Detect which cell encompasses the target text, then output its [X, Y] center coordinate. 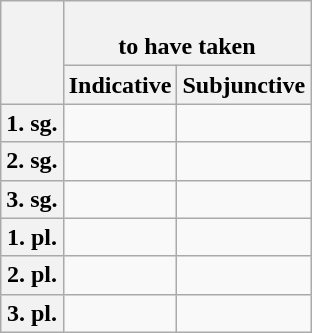
Indicative [120, 85]
2. pl. [32, 275]
Subjunctive [244, 85]
to have taken [187, 34]
3. sg. [32, 199]
1. sg. [32, 123]
3. pl. [32, 313]
2. sg. [32, 161]
1. pl. [32, 237]
